For the text-containing cell, return its midpoint in (X, Y) coordinate format. 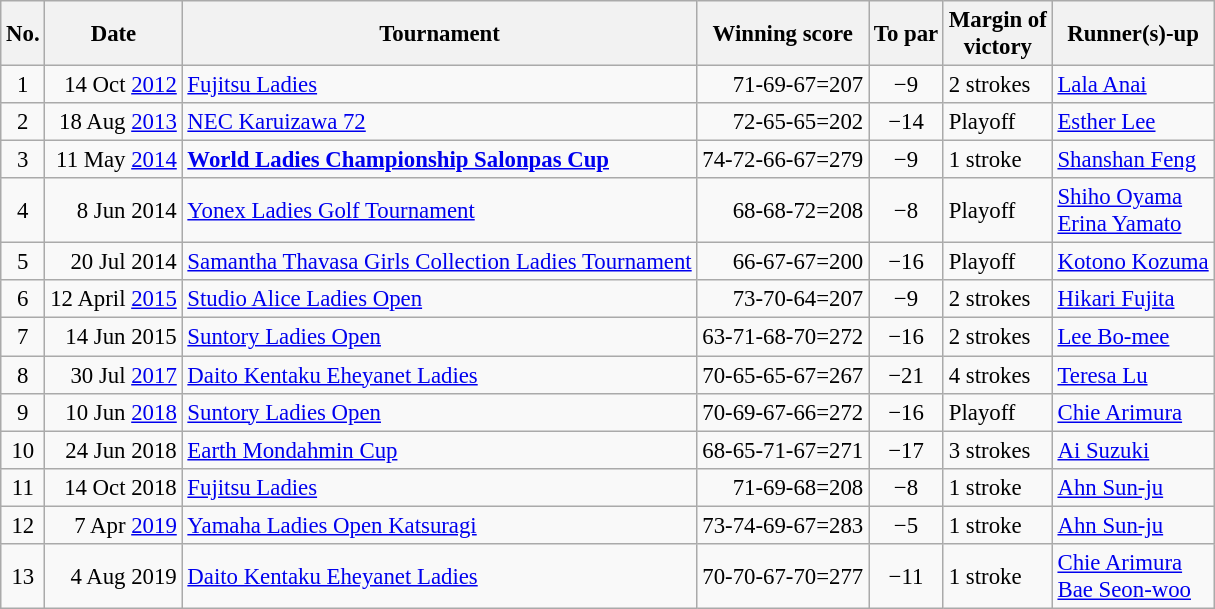
3 (23, 160)
Esther Lee (1133, 122)
70-69-67-66=272 (783, 412)
11 May 2014 (114, 160)
−17 (906, 450)
Samantha Thavasa Girls Collection Ladies Tournament (440, 262)
4 Aug 2019 (114, 576)
74-72-66-67=279 (783, 160)
70-70-67-70=277 (783, 576)
Runner(s)-up (1133, 34)
10 (23, 450)
70-65-65-67=267 (783, 375)
Winning score (783, 34)
14 Oct 2012 (114, 85)
Shiho Oyama Erina Yamato (1133, 210)
Studio Alice Ladies Open (440, 299)
7 Apr 2019 (114, 525)
30 Jul 2017 (114, 375)
Date (114, 34)
68-65-71-67=271 (783, 450)
Margin ofvictory (998, 34)
Shanshan Feng (1133, 160)
24 Jun 2018 (114, 450)
11 (23, 487)
66-67-67=200 (783, 262)
Chie Arimura Bae Seon-woo (1133, 576)
Earth Mondahmin Cup (440, 450)
9 (23, 412)
73-74-69-67=283 (783, 525)
4 strokes (998, 375)
8 Jun 2014 (114, 210)
−14 (906, 122)
71-69-67=207 (783, 85)
63-71-68-70=272 (783, 337)
Ai Suzuki (1133, 450)
2 (23, 122)
5 (23, 262)
−5 (906, 525)
14 Oct 2018 (114, 487)
Lala Anai (1133, 85)
20 Jul 2014 (114, 262)
−21 (906, 375)
Lee Bo-mee (1133, 337)
71-69-68=208 (783, 487)
13 (23, 576)
Chie Arimura (1133, 412)
8 (23, 375)
No. (23, 34)
12 April 2015 (114, 299)
68-68-72=208 (783, 210)
72-65-65=202 (783, 122)
NEC Karuizawa 72 (440, 122)
Yonex Ladies Golf Tournament (440, 210)
7 (23, 337)
18 Aug 2013 (114, 122)
Yamaha Ladies Open Katsuragi (440, 525)
Teresa Lu (1133, 375)
73-70-64=207 (783, 299)
To par (906, 34)
−11 (906, 576)
10 Jun 2018 (114, 412)
3 strokes (998, 450)
World Ladies Championship Salonpas Cup (440, 160)
1 (23, 85)
12 (23, 525)
14 Jun 2015 (114, 337)
6 (23, 299)
Tournament (440, 34)
Hikari Fujita (1133, 299)
Kotono Kozuma (1133, 262)
4 (23, 210)
